Return [x, y] of the center of cell containing provided text 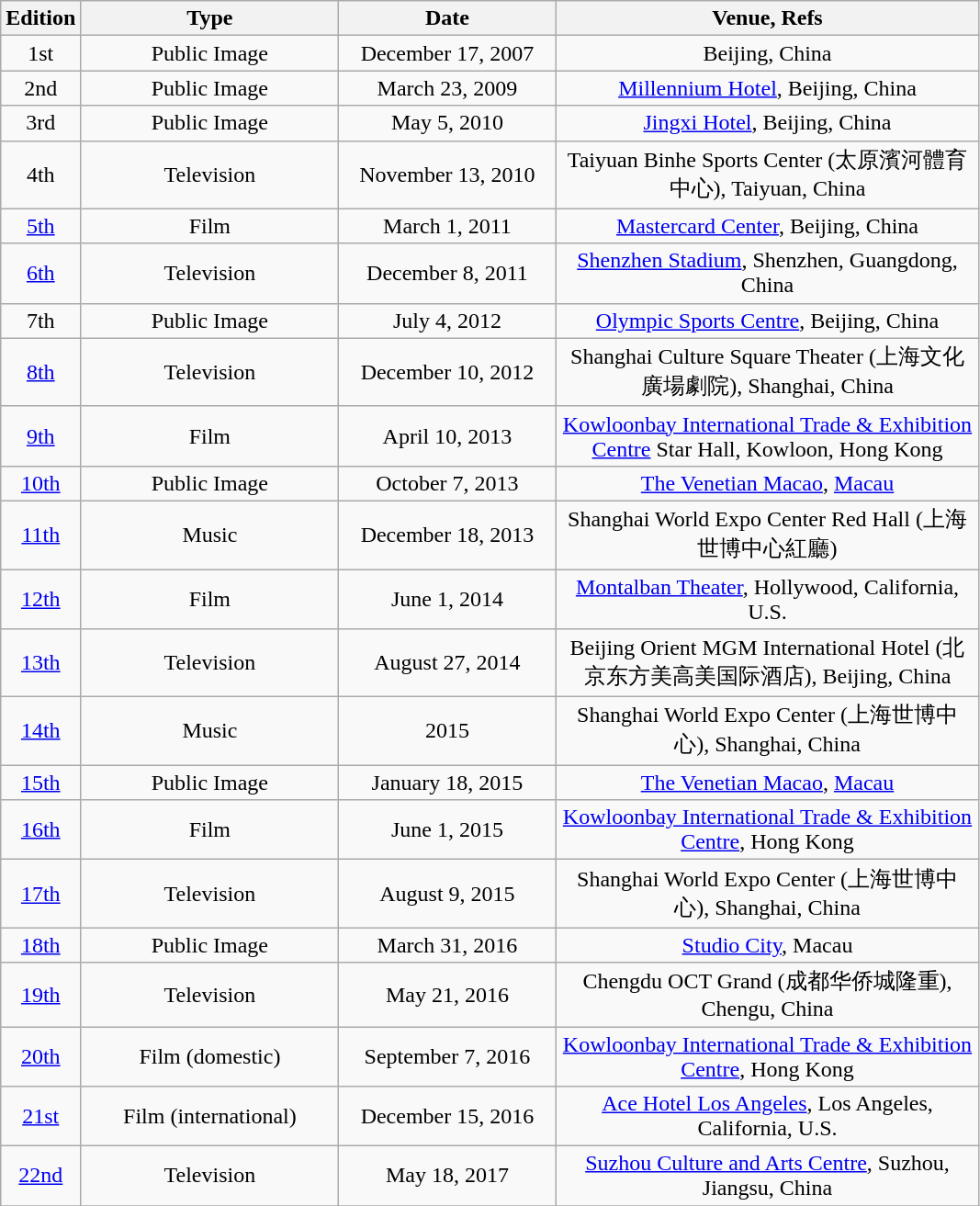
December 8, 2011 [447, 274]
22nd [40, 1176]
17th [40, 894]
December 17, 2007 [447, 53]
May 5, 2010 [447, 123]
Edition [40, 18]
Shenzhen Stadium, Shenzhen, Guangdong, China [768, 274]
Olympic Sports Centre, Beijing, China [768, 321]
November 13, 2010 [447, 175]
Venue, Refs [768, 18]
1st [40, 53]
12th [40, 599]
Shanghai Culture Square Theater (上海文化廣場劇院), Shanghai, China [768, 372]
Chengdu OCT Grand (成都华侨城隆重), Chengu, China [768, 995]
2015 [447, 731]
July 4, 2012 [447, 321]
Suzhou Culture and Arts Centre, Suzhou, Jiangsu, China [768, 1176]
Beijing, China [768, 53]
10th [40, 483]
March 1, 2011 [447, 226]
2nd [40, 88]
December 18, 2013 [447, 535]
7th [40, 321]
18th [40, 945]
8th [40, 372]
April 10, 2013 [447, 435]
3rd [40, 123]
Jingxi Hotel, Beijing, China [768, 123]
December 10, 2012 [447, 372]
March 31, 2016 [447, 945]
14th [40, 731]
March 23, 2009 [447, 88]
6th [40, 274]
June 1, 2015 [447, 830]
Film (domestic) [209, 1056]
Beijing Orient MGM International Hotel (北京东方美高美国际酒店), Beijing, China [768, 663]
October 7, 2013 [447, 483]
May 21, 2016 [447, 995]
11th [40, 535]
19th [40, 995]
21st [40, 1117]
December 15, 2016 [447, 1117]
5th [40, 226]
20th [40, 1056]
Ace Hotel Los Angeles, Los Angeles, California, U.S. [768, 1117]
September 7, 2016 [447, 1056]
Mastercard Center, Beijing, China [768, 226]
January 18, 2015 [447, 783]
Type [209, 18]
August 9, 2015 [447, 894]
May 18, 2017 [447, 1176]
Millennium Hotel, Beijing, China [768, 88]
4th [40, 175]
Taiyuan Binhe Sports Center (太原濱河體育中心), Taiyuan, China [768, 175]
August 27, 2014 [447, 663]
Film (international) [209, 1117]
16th [40, 830]
Studio City, Macau [768, 945]
15th [40, 783]
13th [40, 663]
June 1, 2014 [447, 599]
Montalban Theater, Hollywood, California, U.S. [768, 599]
Shanghai World Expo Center Red Hall (上海世博中心紅廳) [768, 535]
Date [447, 18]
Kowloonbay International Trade & Exhibition Centre Star Hall, Kowloon, Hong Kong [768, 435]
9th [40, 435]
